From the cell containing the given text, extract its center point as [X, Y] coordinate. 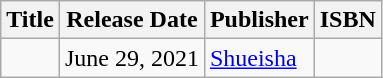
June 29, 2021 [132, 58]
Release Date [132, 20]
ISBN [348, 20]
Shueisha [259, 58]
Title [30, 20]
Publisher [259, 20]
